Output the (X, Y) coordinate of the center of the cell containing the given text.  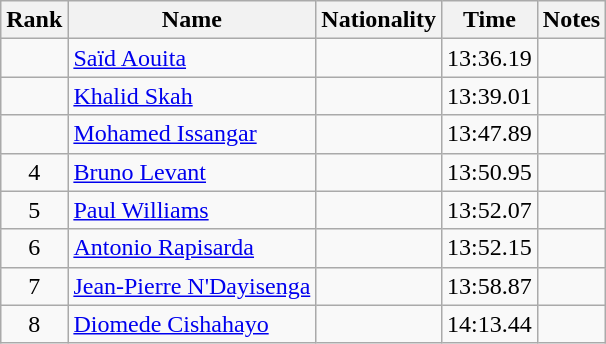
13:39.01 (490, 96)
Mohamed Issangar (192, 134)
Paul Williams (192, 210)
14:13.44 (490, 324)
Name (192, 20)
13:52.07 (490, 210)
Time (490, 20)
13:50.95 (490, 172)
Khalid Skah (192, 96)
Nationality (379, 20)
13:36.19 (490, 58)
6 (34, 248)
Notes (571, 20)
Saïd Aouita (192, 58)
4 (34, 172)
5 (34, 210)
13:47.89 (490, 134)
Bruno Levant (192, 172)
Antonio Rapisarda (192, 248)
Jean-Pierre N'Dayisenga (192, 286)
Diomede Cishahayo (192, 324)
Rank (34, 20)
7 (34, 286)
8 (34, 324)
13:52.15 (490, 248)
13:58.87 (490, 286)
